Determine the (x, y) coordinate at the center of the cell enclosing the given text.  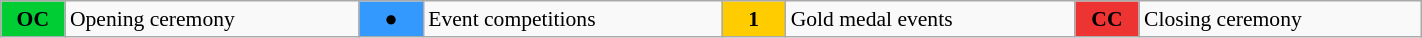
OC (33, 19)
1 (754, 19)
CC (1107, 19)
Opening ceremony (212, 19)
Closing ceremony (1280, 19)
● (391, 19)
Event competitions (572, 19)
Gold medal events (930, 19)
